Find where the given text appears and provide that cell's center as (x, y) coordinate. 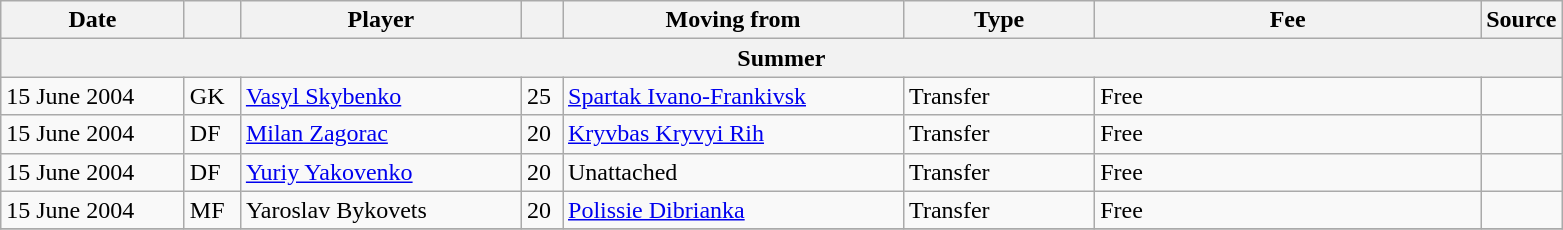
MF (212, 210)
Source (1522, 20)
Spartak Ivano-Frankivsk (732, 96)
Fee (1288, 20)
Milan Zagorac (380, 134)
Unattached (732, 172)
Vasyl Skybenko (380, 96)
Player (380, 20)
Date (93, 20)
Summer (782, 58)
Yaroslav Bykovets (380, 210)
GK (212, 96)
25 (542, 96)
Kryvbas Kryvyi Rih (732, 134)
Moving from (732, 20)
Yuriy Yakovenko (380, 172)
Polissie Dibrianka (732, 210)
Type (1000, 20)
